Scan for the cell matching the given text and deliver its [X, Y] coordinate at center. 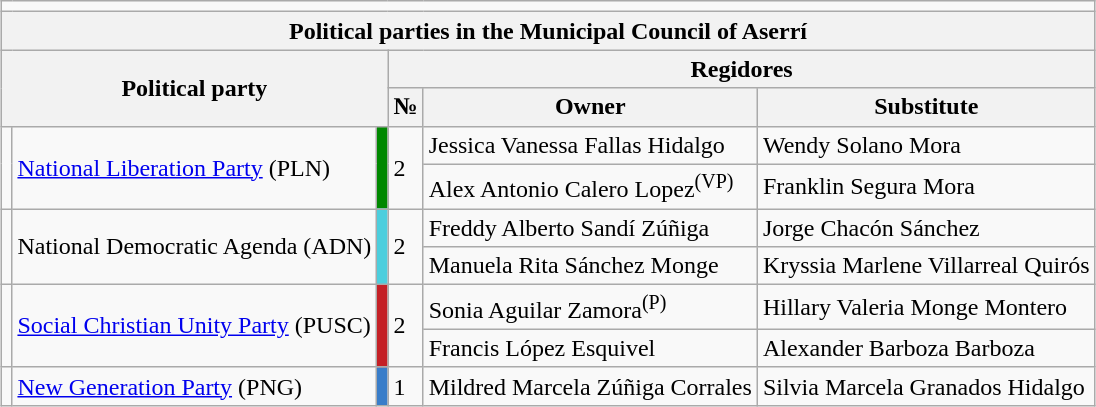
Social Christian Unity Party (PUSC) [194, 326]
Political parties in the Municipal Council of Aserrí [548, 31]
Mildred Marcela Zúñiga Corrales [590, 386]
Hillary Valeria Monge Montero [926, 308]
Substitute [926, 107]
Wendy Solano Mora [926, 145]
1 [406, 386]
Regidores [742, 69]
Sonia Aguilar Zamora(P) [590, 308]
Jorge Chacón Sánchez [926, 228]
Political party [194, 88]
Manuela Rita Sánchez Monge [590, 266]
Kryssia Marlene Villarreal Quirós [926, 266]
Franklin Segura Mora [926, 186]
Freddy Alberto Sandí Zúñiga [590, 228]
National Liberation Party (PLN) [194, 168]
Jessica Vanessa Fallas Hidalgo [590, 145]
New Generation Party (PNG) [194, 386]
Francis López Esquivel [590, 348]
№ [406, 107]
Alexander Barboza Barboza [926, 348]
Silvia Marcela Granados Hidalgo [926, 386]
Owner [590, 107]
National Democratic Agenda (ADN) [194, 247]
Alex Antonio Calero Lopez(VP) [590, 186]
